Scan for the cell matching the given text and deliver its (x, y) coordinate at center. 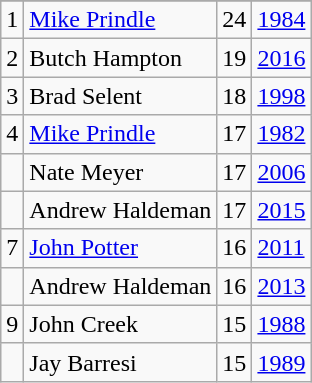
2016 (282, 58)
2006 (282, 172)
1982 (282, 134)
3 (12, 96)
1 (12, 20)
2011 (282, 248)
1988 (282, 324)
2013 (282, 286)
Brad Selent (120, 96)
2015 (282, 210)
Jay Barresi (120, 362)
7 (12, 248)
2 (12, 58)
18 (234, 96)
4 (12, 134)
9 (12, 324)
1998 (282, 96)
Butch Hampton (120, 58)
1984 (282, 20)
24 (234, 20)
Nate Meyer (120, 172)
John Creek (120, 324)
John Potter (120, 248)
19 (234, 58)
1989 (282, 362)
